Extract the [x, y] coordinate from the center of the cell holding the provided text.  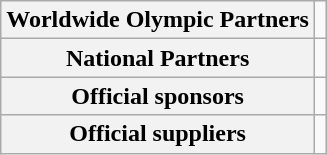
Official suppliers [158, 134]
Worldwide Olympic Partners [158, 20]
National Partners [158, 58]
Official sponsors [158, 96]
